Find where the given text appears and provide that cell's center as [X, Y] coordinate. 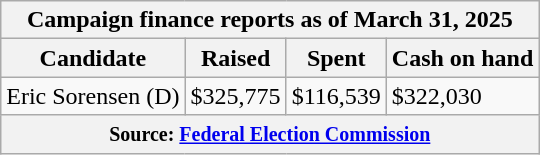
Candidate [93, 58]
Cash on hand [462, 58]
$322,030 [462, 96]
Spent [336, 58]
$116,539 [336, 96]
$325,775 [236, 96]
Eric Sorensen (D) [93, 96]
Campaign finance reports as of March 31, 2025 [270, 20]
Source: Federal Election Commission [270, 134]
Raised [236, 58]
